Find where the given text appears and provide that cell's center as (x, y) coordinate. 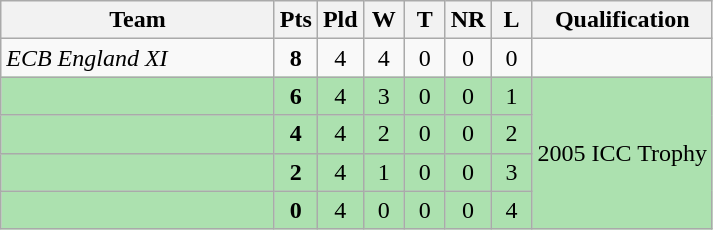
T (424, 20)
NR (468, 20)
ECB England XI (138, 58)
2005 ICC Trophy (622, 153)
Pts (296, 20)
L (512, 20)
Qualification (622, 20)
6 (296, 96)
W (384, 20)
8 (296, 58)
Pld (340, 20)
Team (138, 20)
